Locate the cell with the specified text and output its [X, Y] center coordinate. 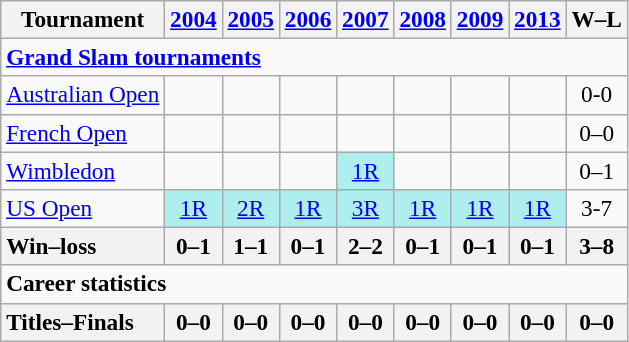
French Open [83, 133]
2005 [250, 19]
2006 [308, 19]
Win–loss [83, 246]
Career statistics [314, 284]
1–1 [250, 246]
Tournament [83, 19]
0-0 [596, 95]
2008 [422, 19]
3–8 [596, 246]
2–2 [366, 246]
W–L [596, 19]
2013 [538, 19]
Titles–Finals [83, 322]
Grand Slam tournaments [314, 57]
2004 [194, 19]
3-7 [596, 208]
US Open [83, 208]
Wimbledon [83, 170]
Australian Open [83, 95]
3R [366, 208]
2007 [366, 19]
2009 [480, 19]
2R [250, 208]
